Identify which cell holds the provided text, then report its [X, Y] central coordinate. 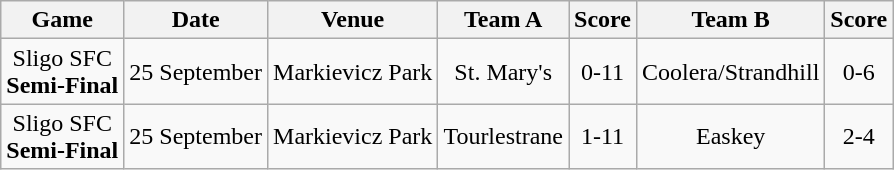
Date [196, 20]
Easkey [730, 136]
Game [62, 20]
Coolera/Strandhill [730, 72]
0-6 [859, 72]
2-4 [859, 136]
Team B [730, 20]
1-11 [603, 136]
Team A [504, 20]
St. Mary's [504, 72]
0-11 [603, 72]
Tourlestrane [504, 136]
Venue [353, 20]
